Determine the (x, y) coordinate at the center of the cell enclosing the given text.  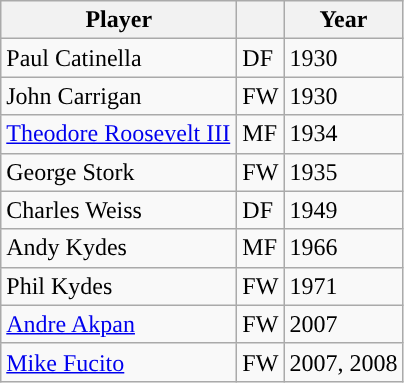
1935 (344, 172)
Player (119, 20)
Charles Weiss (119, 210)
John Carrigan (119, 96)
Mike Fucito (119, 362)
Andy Kydes (119, 248)
Paul Catinella (119, 58)
2007 (344, 324)
Phil Kydes (119, 286)
1971 (344, 286)
Theodore Roosevelt III (119, 134)
George Stork (119, 172)
Andre Akpan (119, 324)
1966 (344, 248)
2007, 2008 (344, 362)
1934 (344, 134)
Year (344, 20)
1949 (344, 210)
